Provide the [x, y] coordinate of the cell's center where the given text is located.  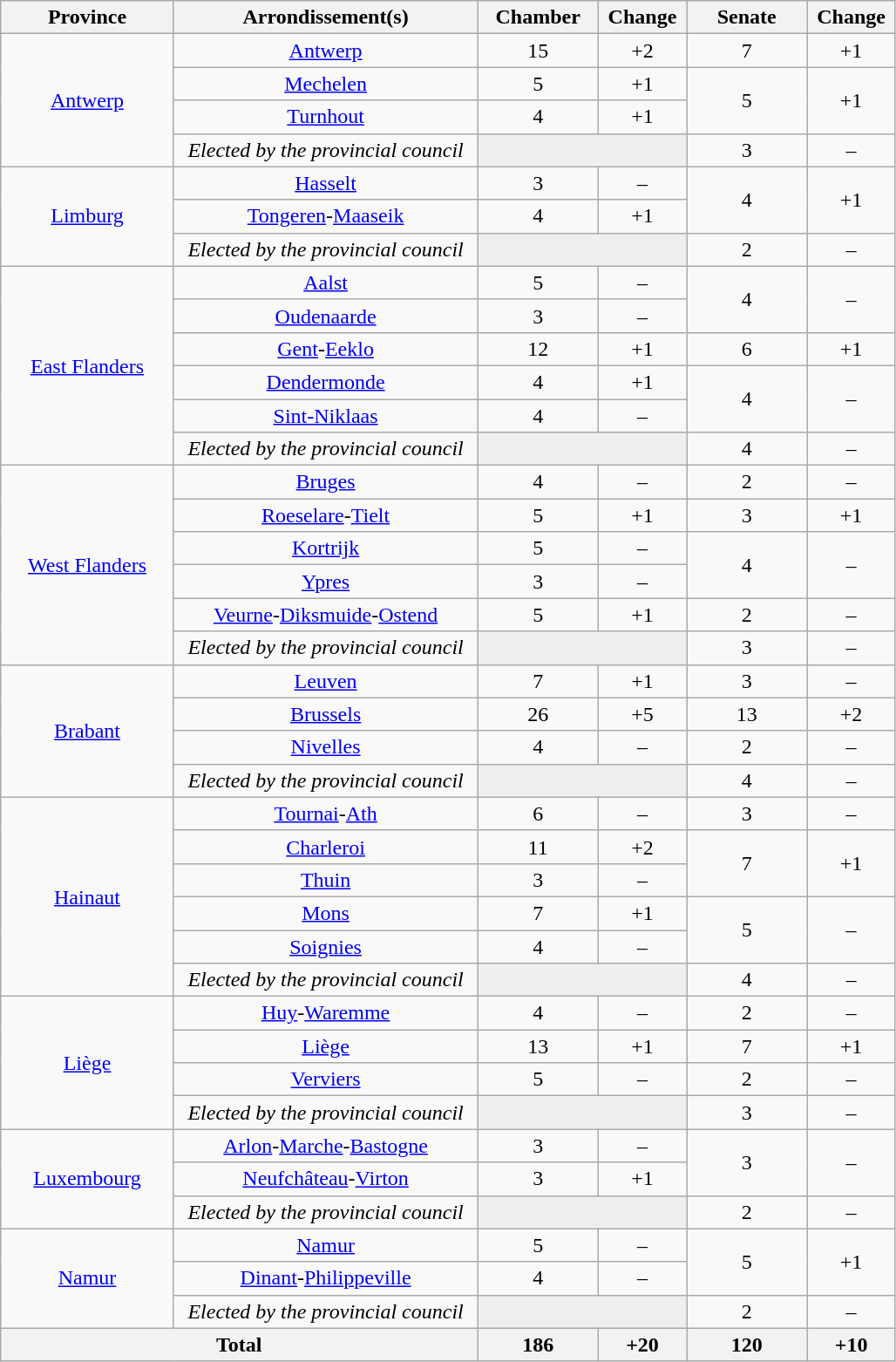
Chamber [539, 17]
12 [539, 349]
Hainaut [87, 896]
Luxembourg [87, 1179]
Mechelen [326, 84]
15 [539, 51]
Kortrijk [326, 548]
Charleroi [326, 847]
Arrondissement(s) [326, 17]
+5 [641, 714]
Hasselt [326, 183]
Oudenaarde [326, 316]
Soignies [326, 946]
Huy-Waremme [326, 1013]
Senate [748, 17]
Dendermonde [326, 382]
Sint-Niklaas [326, 416]
186 [539, 1345]
Arlon-Marche-Bastogne [326, 1146]
Tongeren-Maaseik [326, 216]
Dinant-Philippeville [326, 1278]
Turnhout [326, 117]
+20 [641, 1345]
11 [539, 847]
Bruges [326, 482]
West Flanders [87, 565]
Roeselare-Tielt [326, 515]
Ypres [326, 582]
Province [87, 17]
East Flanders [87, 365]
Brabant [87, 731]
Gent-Eeklo [326, 349]
Leuven [326, 681]
Brussels [326, 714]
Limburg [87, 216]
120 [748, 1345]
Total [239, 1345]
Veurne-Diksmuide-Ostend [326, 615]
Mons [326, 913]
Nivelles [326, 747]
26 [539, 714]
Verviers [326, 1079]
Neufchâteau-Virton [326, 1179]
Thuin [326, 880]
Aalst [326, 283]
Tournai-Ath [326, 814]
+10 [851, 1345]
